From the cell containing the given text, extract its center point as [X, Y] coordinate. 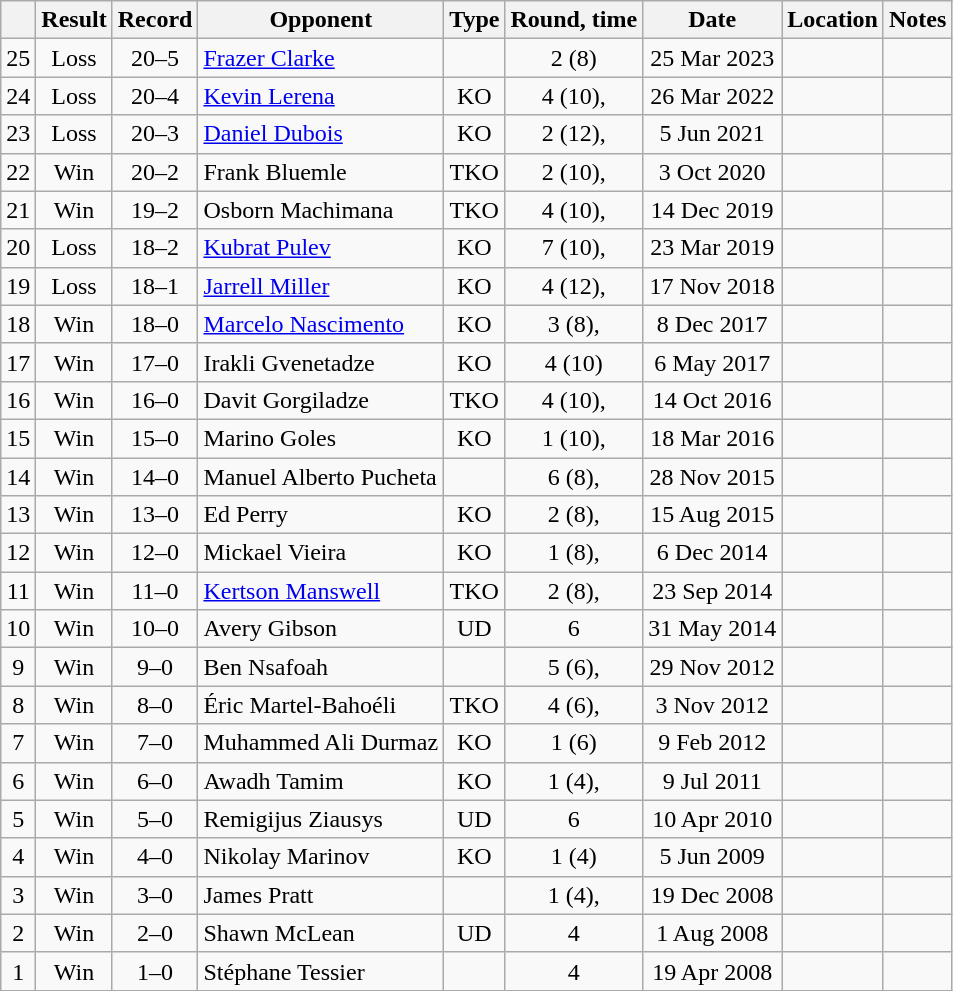
26 Mar 2022 [712, 96]
14 Oct 2016 [712, 400]
23 Mar 2019 [712, 248]
3 (8), [574, 324]
8–0 [155, 705]
2 (10), [574, 172]
7 (10), [574, 248]
Opponent [321, 20]
Manuel Alberto Pucheta [321, 477]
Awadh Tamim [321, 781]
2 (12), [574, 134]
Result [74, 20]
12 [18, 553]
4 (12), [574, 286]
13–0 [155, 515]
5 (6), [574, 667]
8 Dec 2017 [712, 324]
10 [18, 629]
18 [18, 324]
Mickael Vieira [321, 553]
20–5 [155, 58]
19 Apr 2008 [712, 971]
Kertson Manswell [321, 591]
Osborn Machimana [321, 210]
1 Aug 2008 [712, 933]
Irakli Gvenetadze [321, 362]
2 [18, 933]
6 Dec 2014 [712, 553]
9 Feb 2012 [712, 743]
1 (8), [574, 553]
10 Apr 2010 [712, 819]
11 [18, 591]
15–0 [155, 438]
9 [18, 667]
17 Nov 2018 [712, 286]
16 [18, 400]
28 Nov 2015 [712, 477]
25 [18, 58]
1 (4) [574, 857]
7–0 [155, 743]
Shawn McLean [321, 933]
5 [18, 819]
1 [18, 971]
Date [712, 20]
3 Oct 2020 [712, 172]
6 May 2017 [712, 362]
Frazer Clarke [321, 58]
14 [18, 477]
22 [18, 172]
Frank Bluemle [321, 172]
3–0 [155, 895]
Éric Martel-Bahoéli [321, 705]
20–4 [155, 96]
20–3 [155, 134]
16–0 [155, 400]
Marcelo Nascimento [321, 324]
3 [18, 895]
Notes [917, 20]
7 [18, 743]
1 (10), [574, 438]
Ben Nsafoah [321, 667]
15 Aug 2015 [712, 515]
Remigijus Ziausys [321, 819]
Kevin Lerena [321, 96]
Marino Goles [321, 438]
5 Jun 2021 [712, 134]
Kubrat Pulev [321, 248]
18–2 [155, 248]
19–2 [155, 210]
Ed Perry [321, 515]
19 [18, 286]
29 Nov 2012 [712, 667]
17 [18, 362]
Muhammed Ali Durmaz [321, 743]
6 (8), [574, 477]
24 [18, 96]
5–0 [155, 819]
Round, time [574, 20]
Location [833, 20]
4–0 [155, 857]
18 Mar 2016 [712, 438]
James Pratt [321, 895]
18–0 [155, 324]
Nikolay Marinov [321, 857]
Davit Gorgiladze [321, 400]
Daniel Dubois [321, 134]
21 [18, 210]
23 Sep 2014 [712, 591]
8 [18, 705]
23 [18, 134]
12–0 [155, 553]
10–0 [155, 629]
31 May 2014 [712, 629]
2–0 [155, 933]
1 (6) [574, 743]
2 (8) [574, 58]
11–0 [155, 591]
20–2 [155, 172]
15 [18, 438]
14–0 [155, 477]
19 Dec 2008 [712, 895]
9–0 [155, 667]
25 Mar 2023 [712, 58]
17–0 [155, 362]
13 [18, 515]
5 Jun 2009 [712, 857]
9 Jul 2011 [712, 781]
Stéphane Tessier [321, 971]
4 (10) [574, 362]
Type [474, 20]
18–1 [155, 286]
1–0 [155, 971]
Jarrell Miller [321, 286]
14 Dec 2019 [712, 210]
6–0 [155, 781]
Avery Gibson [321, 629]
4 (6), [574, 705]
3 Nov 2012 [712, 705]
20 [18, 248]
Record [155, 20]
